For the text-containing cell, return its midpoint in (X, Y) coordinate format. 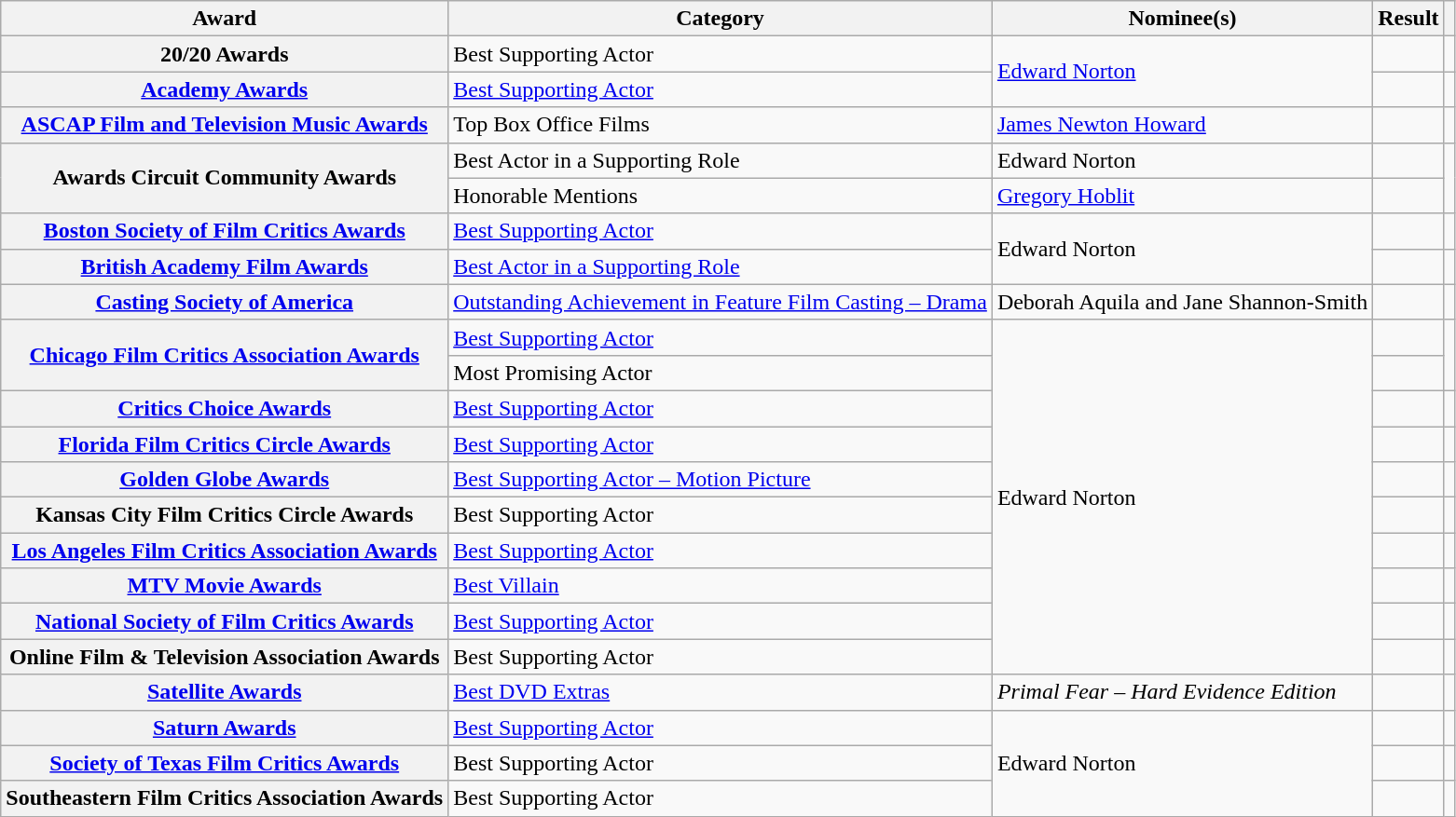
Best Villain (721, 586)
Chicago Film Critics Association Awards (225, 355)
British Academy Film Awards (225, 266)
Most Promising Actor (721, 373)
Gregory Hoblit (1182, 196)
Honorable Mentions (721, 196)
MTV Movie Awards (225, 586)
National Society of Film Critics Awards (225, 621)
Golden Globe Awards (225, 480)
Kansas City Film Critics Circle Awards (225, 515)
Southeastern Film Critics Association Awards (225, 798)
Academy Awards (225, 89)
Top Box Office Films (721, 125)
Deborah Aquila and Jane Shannon-Smith (1182, 302)
Nominee(s) (1182, 19)
Society of Texas Film Critics Awards (225, 763)
Best DVD Extras (721, 692)
Los Angeles Film Critics Association Awards (225, 551)
ASCAP Film and Television Music Awards (225, 125)
Satellite Awards (225, 692)
Award (225, 19)
Boston Society of Film Critics Awards (225, 231)
Best Supporting Actor – Motion Picture (721, 480)
Saturn Awards (225, 728)
Online Film & Television Association Awards (225, 657)
Florida Film Critics Circle Awards (225, 444)
Casting Society of America (225, 302)
20/20 Awards (225, 54)
James Newton Howard (1182, 125)
Primal Fear – Hard Evidence Edition (1182, 692)
Awards Circuit Community Awards (225, 178)
Category (721, 19)
Critics Choice Awards (225, 408)
Outstanding Achievement in Feature Film Casting – Drama (721, 302)
Result (1408, 19)
